Scan for the cell matching the given text and deliver its [X, Y] coordinate at center. 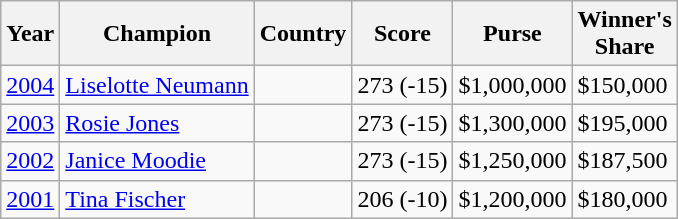
Champion [157, 34]
Liselotte Neumann [157, 85]
$1,200,000 [512, 199]
Year [30, 34]
$1,250,000 [512, 161]
Purse [512, 34]
2004 [30, 85]
Winner'sShare [624, 34]
2001 [30, 199]
Score [402, 34]
$150,000 [624, 85]
$180,000 [624, 199]
Janice Moodie [157, 161]
2003 [30, 123]
Country [303, 34]
$187,500 [624, 161]
2002 [30, 161]
$1,300,000 [512, 123]
Tina Fischer [157, 199]
206 (-10) [402, 199]
$195,000 [624, 123]
$1,000,000 [512, 85]
Rosie Jones [157, 123]
